For the text-containing cell, return its midpoint in [X, Y] coordinate format. 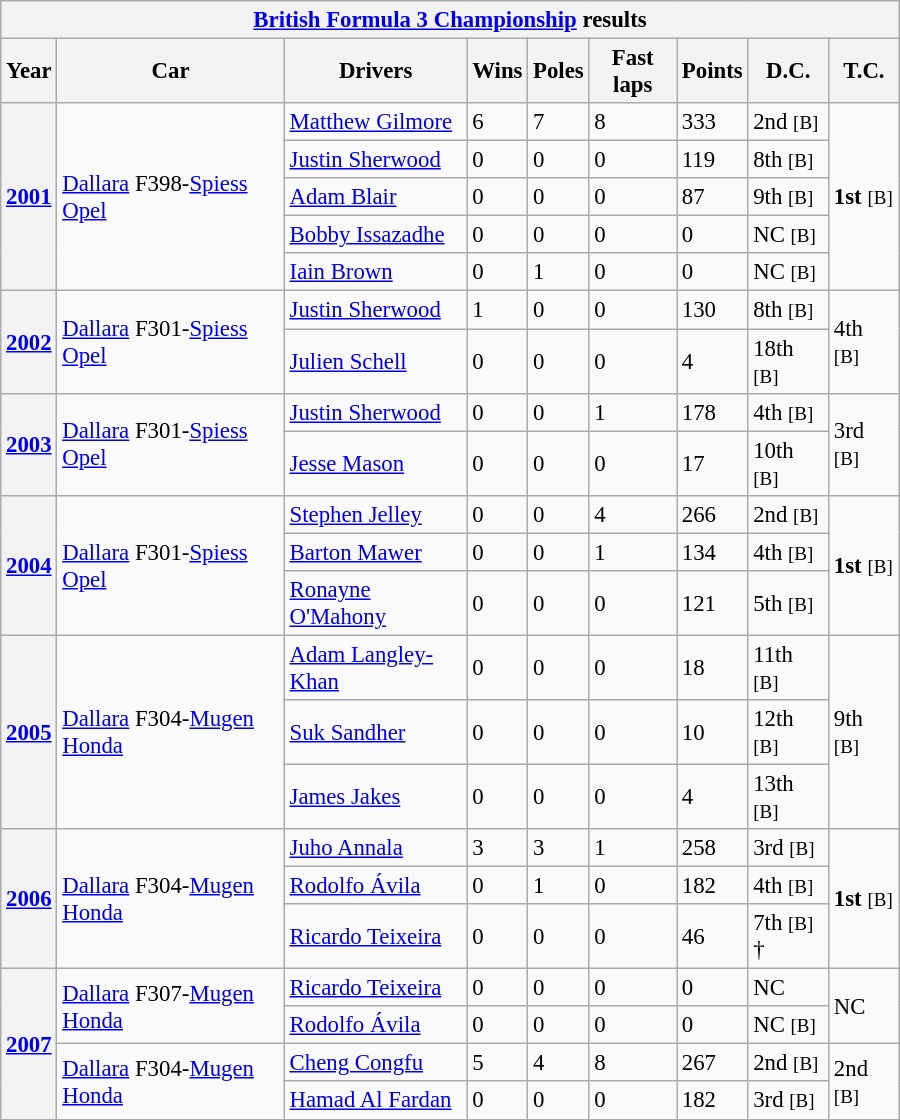
267 [712, 1063]
18 [712, 668]
10 [712, 732]
130 [712, 310]
Bobby Issazadhe [376, 235]
Wins [498, 72]
Jesse Mason [376, 464]
Suk Sandher [376, 732]
Fast laps [633, 72]
266 [712, 514]
121 [712, 604]
6 [498, 122]
178 [712, 412]
Adam Blair [376, 197]
333 [712, 122]
2007 [29, 1044]
Drivers [376, 72]
Juho Annala [376, 848]
Year [29, 72]
12th [B] [788, 732]
2004 [29, 565]
2001 [29, 197]
D.C. [788, 72]
Julien Schell [376, 362]
Dallara F398-Spiess Opel [170, 197]
46 [712, 936]
Ronayne O'Mahony [376, 604]
Points [712, 72]
2006 [29, 899]
2002 [29, 342]
13th [B] [788, 796]
7th [B] † [788, 936]
British Formula 3 Championship results [450, 20]
Barton Mawer [376, 552]
James Jakes [376, 796]
17 [712, 464]
Poles [558, 72]
Iain Brown [376, 273]
Cheng Congfu [376, 1063]
2005 [29, 732]
18th [B] [788, 362]
2003 [29, 444]
Hamad Al Fardan [376, 1101]
Stephen Jelley [376, 514]
134 [712, 552]
5th [B] [788, 604]
10th [B] [788, 464]
87 [712, 197]
Matthew Gilmore [376, 122]
Adam Langley-Khan [376, 668]
Dallara F307-Mugen Honda [170, 1006]
258 [712, 848]
11th [B] [788, 668]
T.C. [864, 72]
7 [558, 122]
Car [170, 72]
119 [712, 160]
5 [498, 1063]
